Capture the cell that displays the provided text and extract its [X, Y] central coordinate. 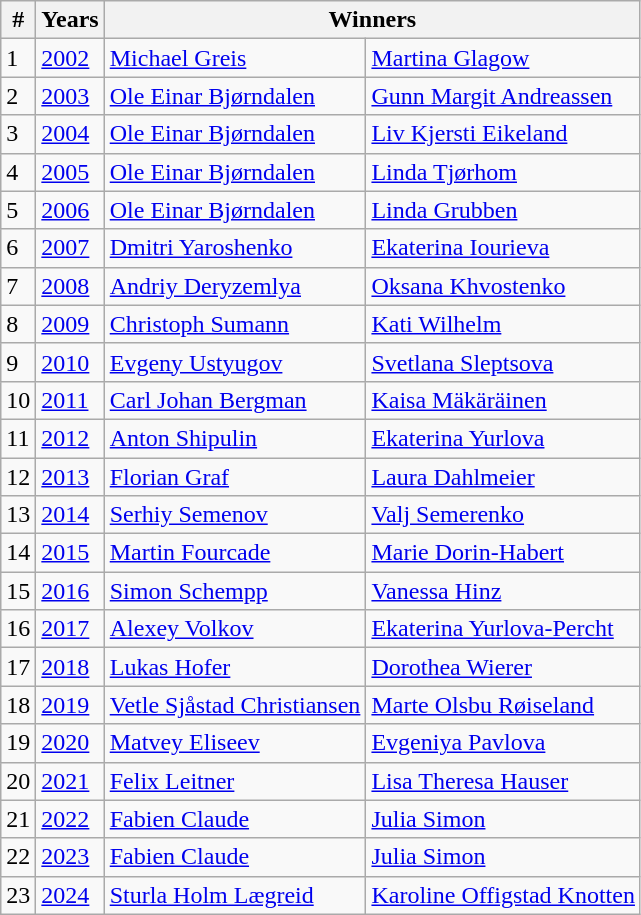
Laura Dahlmeier [504, 477]
Oksana Khvostenko [504, 286]
Christoph Sumann [235, 324]
2021 [70, 781]
14 [18, 553]
Ekaterina Iourieva [504, 248]
1 [18, 58]
2019 [70, 705]
2008 [70, 286]
Simon Schempp [235, 591]
Evgeniya Pavlova [504, 743]
16 [18, 629]
Svetlana Sleptsova [504, 362]
Florian Graf [235, 477]
15 [18, 591]
Martin Fourcade [235, 553]
2 [18, 96]
Linda Grubben [504, 210]
4 [18, 172]
20 [18, 781]
9 [18, 362]
17 [18, 667]
2010 [70, 362]
18 [18, 705]
Winners [372, 20]
3 [18, 134]
7 [18, 286]
13 [18, 515]
19 [18, 743]
Linda Tjørhom [504, 172]
2023 [70, 857]
Years [70, 20]
Valj Semerenko [504, 515]
2018 [70, 667]
Kati Wilhelm [504, 324]
2013 [70, 477]
8 [18, 324]
Matvey Eliseev [235, 743]
2024 [70, 895]
Kaisa Mäkäräinen [504, 400]
2022 [70, 819]
21 [18, 819]
Ekaterina Yurlova [504, 438]
Marte Olsbu Røiseland [504, 705]
Lisa Theresa Hauser [504, 781]
11 [18, 438]
Andriy Deryzemlya [235, 286]
Carl Johan Bergman [235, 400]
Evgeny Ustyugov [235, 362]
Gunn Margit Andreassen [504, 96]
2016 [70, 591]
6 [18, 248]
5 [18, 210]
# [18, 20]
Lukas Hofer [235, 667]
Vanessa Hinz [504, 591]
2017 [70, 629]
Ekaterina Yurlova-Percht [504, 629]
Serhiy Semenov [235, 515]
10 [18, 400]
Dorothea Wierer [504, 667]
2014 [70, 515]
Michael Greis [235, 58]
2012 [70, 438]
Sturla Holm Lægreid [235, 895]
Karoline Offigstad Knotten [504, 895]
23 [18, 895]
2002 [70, 58]
2007 [70, 248]
Liv Kjersti Eikeland [504, 134]
2015 [70, 553]
Marie Dorin-Habert [504, 553]
2020 [70, 743]
Dmitri Yaroshenko [235, 248]
22 [18, 857]
2006 [70, 210]
Vetle Sjåstad Christiansen [235, 705]
12 [18, 477]
Alexey Volkov [235, 629]
Martina Glagow [504, 58]
2005 [70, 172]
2004 [70, 134]
Anton Shipulin [235, 438]
Felix Leitner [235, 781]
2009 [70, 324]
2011 [70, 400]
2003 [70, 96]
